Provide the (X, Y) coordinate of the cell's center where the given text is located.  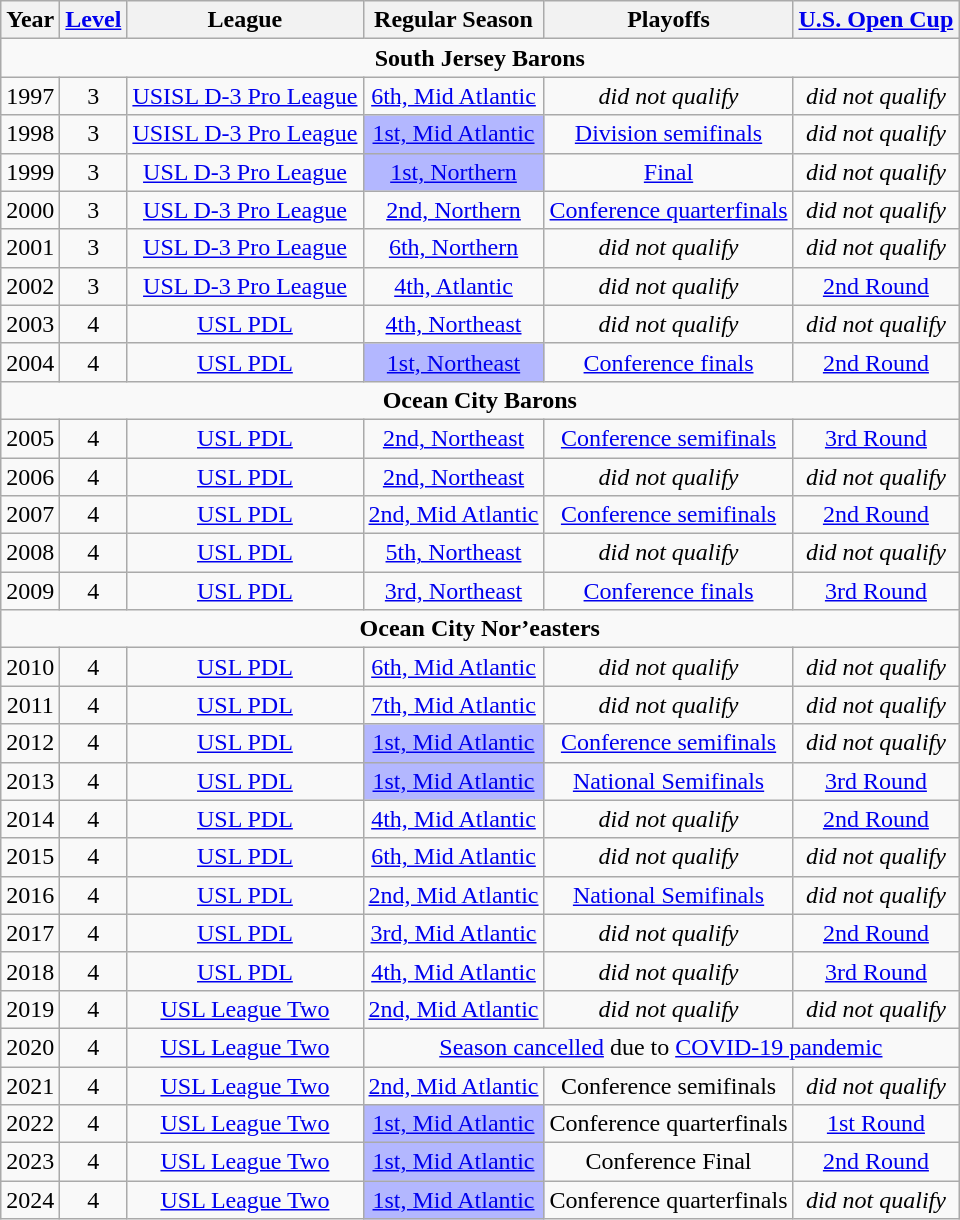
3rd, Mid Atlantic (454, 933)
League (245, 20)
1st Round (876, 1124)
2024 (30, 1200)
4th, Atlantic (454, 286)
1st, Northeast (454, 362)
2015 (30, 857)
4th, Northeast (454, 324)
2021 (30, 1085)
2013 (30, 781)
Conference Final (668, 1162)
Ocean City Nor’easters (480, 629)
2014 (30, 819)
2016 (30, 895)
2001 (30, 248)
1997 (30, 96)
2018 (30, 971)
Year (30, 20)
2nd, Northern (454, 210)
2008 (30, 553)
2012 (30, 743)
2017 (30, 933)
2005 (30, 438)
Level (94, 20)
2010 (30, 667)
1st, Northern (454, 172)
U.S. Open Cup (876, 20)
Ocean City Barons (480, 400)
1999 (30, 172)
2009 (30, 591)
2023 (30, 1162)
2019 (30, 1009)
2011 (30, 705)
2006 (30, 477)
3rd, Northeast (454, 591)
Final (668, 172)
Season cancelled due to COVID-19 pandemic (661, 1047)
6th, Northern (454, 248)
2004 (30, 362)
Playoffs (668, 20)
2003 (30, 324)
2007 (30, 515)
South Jersey Barons (480, 58)
2020 (30, 1047)
Regular Season (454, 20)
1998 (30, 134)
5th, Northeast (454, 553)
2002 (30, 286)
2000 (30, 210)
Division semifinals (668, 134)
7th, Mid Atlantic (454, 705)
2022 (30, 1124)
